Return (X, Y) of the center of cell containing provided text 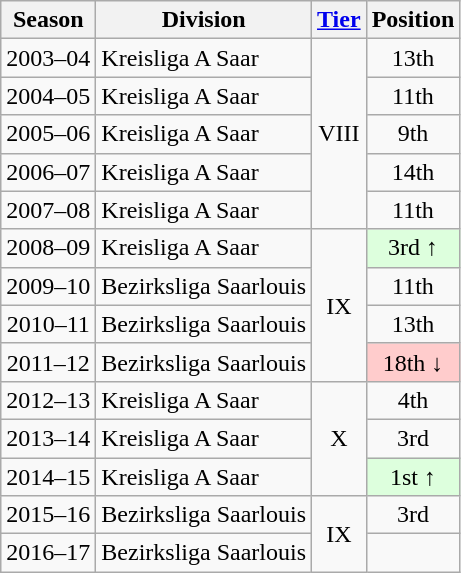
2007–08 (48, 210)
VIII (340, 134)
Season (48, 20)
14th (413, 172)
18th ↓ (413, 362)
2014–15 (48, 477)
9th (413, 134)
2003–04 (48, 58)
Tier (340, 20)
2010–11 (48, 324)
2015–16 (48, 515)
2005–06 (48, 134)
2012–13 (48, 400)
4th (413, 400)
2004–05 (48, 96)
2016–17 (48, 553)
Division (204, 20)
2011–12 (48, 362)
2009–10 (48, 286)
3rd ↑ (413, 248)
2006–07 (48, 172)
2008–09 (48, 248)
Position (413, 20)
X (340, 438)
1st ↑ (413, 477)
2013–14 (48, 438)
